Return the (X, Y) coordinate for the center point of the cell that contains the specified text.  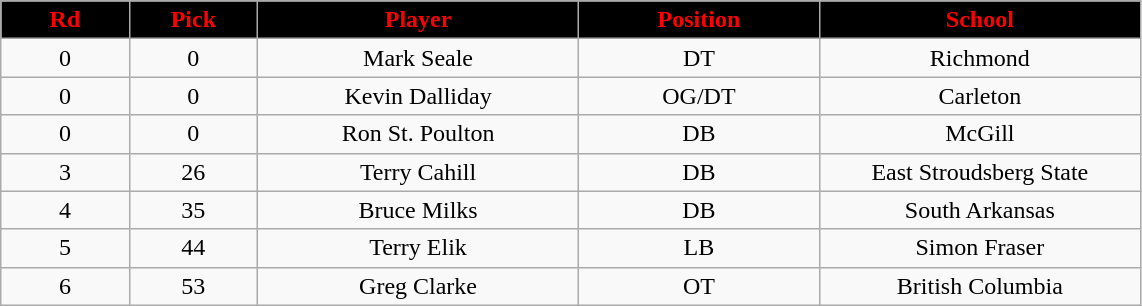
DT (700, 58)
OG/DT (700, 96)
Greg Clarke (418, 286)
South Arkansas (980, 210)
School (980, 20)
35 (193, 210)
4 (65, 210)
5 (65, 248)
Pick (193, 20)
3 (65, 172)
26 (193, 172)
53 (193, 286)
6 (65, 286)
Player (418, 20)
East Stroudsberg State (980, 172)
Rd (65, 20)
Terry Elik (418, 248)
Position (700, 20)
OT (700, 286)
Ron St. Poulton (418, 134)
Bruce Milks (418, 210)
Simon Fraser (980, 248)
Terry Cahill (418, 172)
British Columbia (980, 286)
Richmond (980, 58)
44 (193, 248)
Mark Seale (418, 58)
Carleton (980, 96)
McGill (980, 134)
Kevin Dalliday (418, 96)
LB (700, 248)
